Provide the (x, y) coordinate of the cell's center where the given text is located.  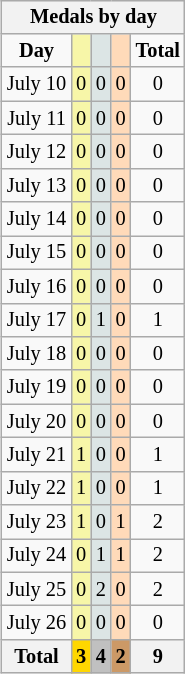
July 11 (36, 118)
July 12 (36, 152)
July 19 (36, 387)
July 10 (36, 84)
July 15 (36, 253)
July 21 (36, 455)
July 17 (36, 320)
9 (158, 657)
July 16 (36, 286)
July 13 (36, 185)
July 24 (36, 556)
July 14 (36, 219)
3 (81, 657)
Day (36, 51)
Medals by day (94, 17)
July 22 (36, 488)
4 (101, 657)
July 18 (36, 354)
July 23 (36, 522)
July 26 (36, 623)
July 20 (36, 421)
July 25 (36, 589)
